Identify which cell holds the provided text, then report its (X, Y) central coordinate. 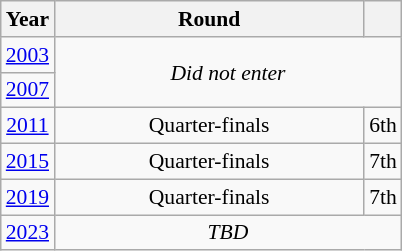
6th (383, 126)
2015 (28, 162)
Round (209, 19)
2011 (28, 126)
2003 (28, 55)
Year (28, 19)
2019 (28, 197)
Did not enter (228, 72)
TBD (228, 233)
2023 (28, 233)
2007 (28, 90)
